Detect which cell encompasses the target text, then output its (x, y) center coordinate. 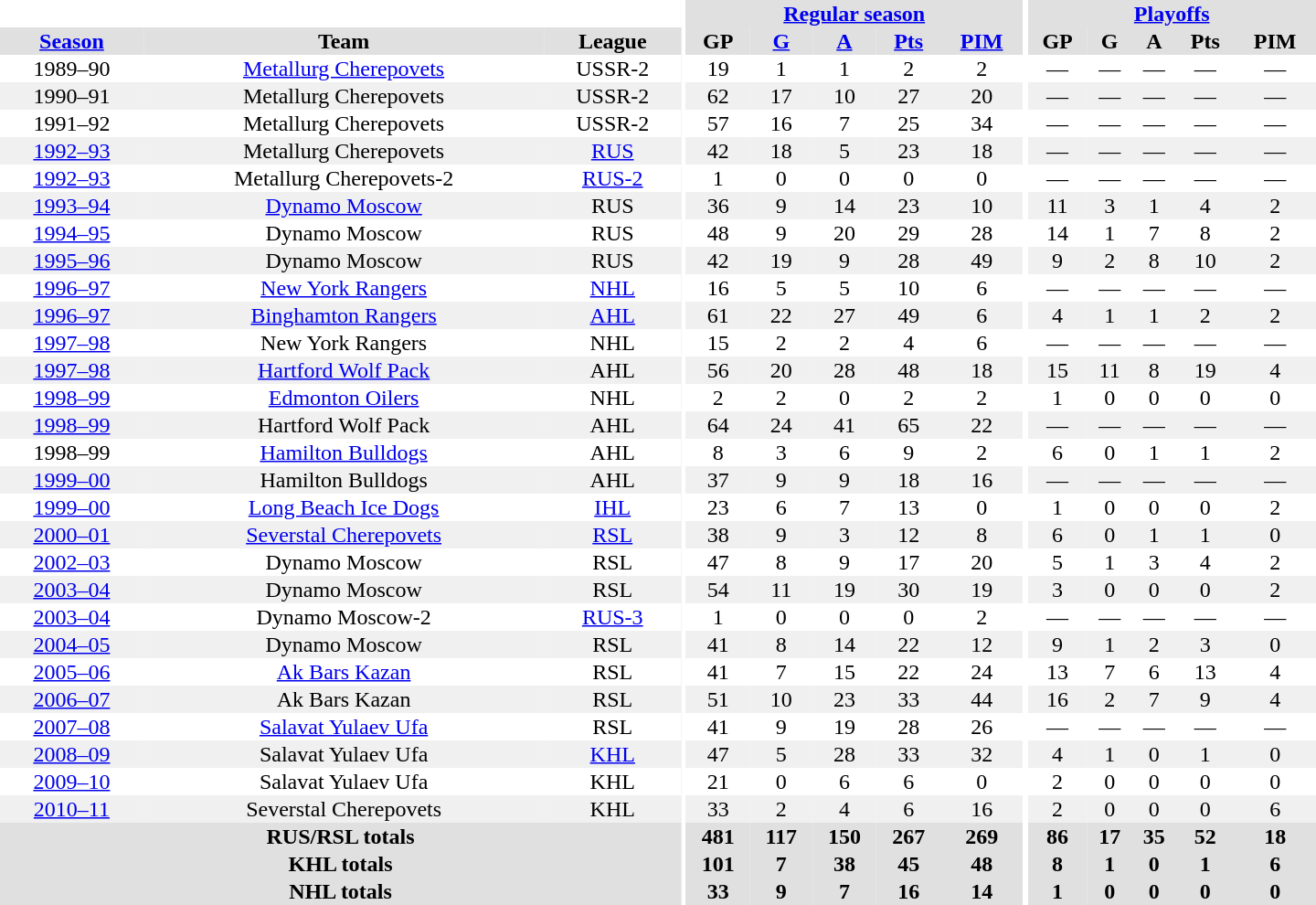
Season (71, 41)
1990–91 (71, 96)
RUS-3 (612, 617)
61 (717, 315)
65 (908, 425)
1991–92 (71, 123)
1995–96 (71, 261)
57 (717, 123)
51 (717, 699)
NHL totals (340, 891)
52 (1205, 836)
86 (1057, 836)
56 (717, 370)
IHL (612, 507)
35 (1155, 836)
44 (982, 699)
21 (717, 782)
2006–07 (71, 699)
Long Beach Ice Dogs (344, 507)
Regular season (854, 14)
2004–05 (71, 644)
Metallurg Cherepovets-2 (344, 178)
54 (717, 590)
RUS-2 (612, 178)
269 (982, 836)
2005–06 (71, 672)
Edmonton Oilers (344, 398)
2002–03 (71, 562)
150 (844, 836)
32 (982, 754)
2007–08 (71, 727)
1994–95 (71, 233)
RUS/RSL totals (340, 836)
30 (908, 590)
Binghamton Rangers (344, 315)
36 (717, 206)
34 (982, 123)
Playoffs (1172, 14)
267 (908, 836)
117 (781, 836)
37 (717, 480)
Team (344, 41)
26 (982, 727)
2010–11 (71, 809)
League (612, 41)
45 (908, 864)
101 (717, 864)
481 (717, 836)
1989–90 (71, 69)
64 (717, 425)
29 (908, 233)
2000–01 (71, 535)
KHL totals (340, 864)
2009–10 (71, 782)
2008–09 (71, 754)
62 (717, 96)
1993–94 (71, 206)
Dynamo Moscow-2 (344, 617)
25 (908, 123)
